Extract the [X, Y] coordinate from the center of the cell holding the provided text.  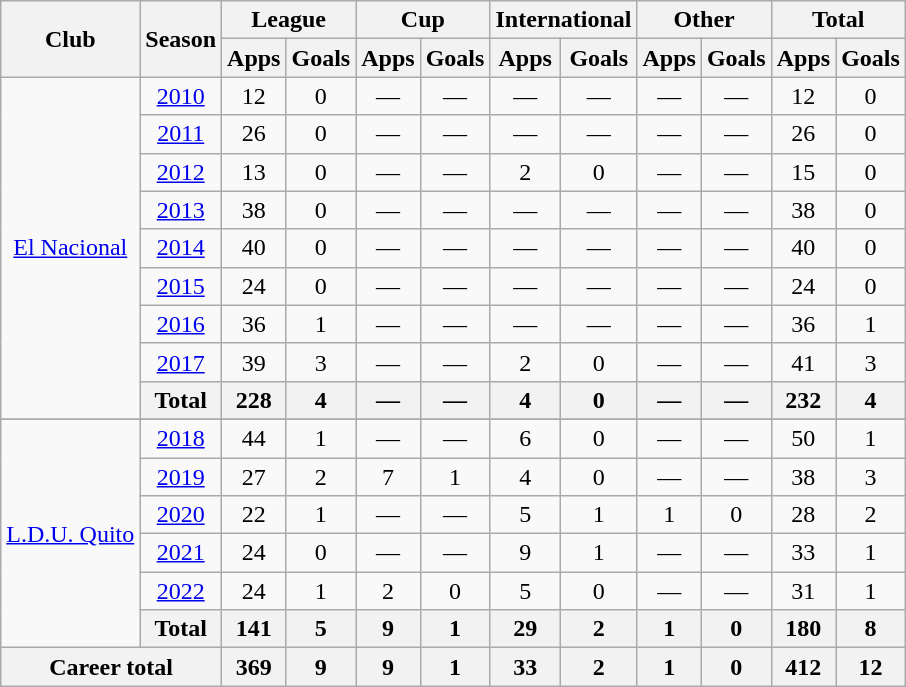
Cup [423, 20]
Career total [112, 667]
2022 [181, 591]
2011 [181, 134]
7 [388, 477]
412 [803, 667]
El Nacional [70, 248]
2019 [181, 477]
6 [526, 438]
Other [704, 20]
44 [254, 438]
232 [803, 400]
15 [803, 172]
39 [254, 362]
228 [254, 400]
2010 [181, 96]
2016 [181, 324]
League [289, 20]
2018 [181, 438]
22 [254, 515]
8 [871, 629]
2015 [181, 286]
41 [803, 362]
13 [254, 172]
31 [803, 591]
28 [803, 515]
Season [181, 39]
2017 [181, 362]
2021 [181, 553]
2013 [181, 210]
27 [254, 477]
2014 [181, 248]
50 [803, 438]
L.D.U. Quito [70, 533]
180 [803, 629]
Club [70, 39]
International [564, 20]
141 [254, 629]
369 [254, 667]
2012 [181, 172]
2020 [181, 515]
29 [526, 629]
